Pinpoint the cell where the given text exists, returning its (X, Y) midpoint coordinate. 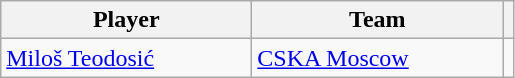
Miloš Teodosić (126, 58)
Player (126, 20)
Team (378, 20)
CSKA Moscow (378, 58)
